Capture the cell that displays the provided text and extract its (X, Y) central coordinate. 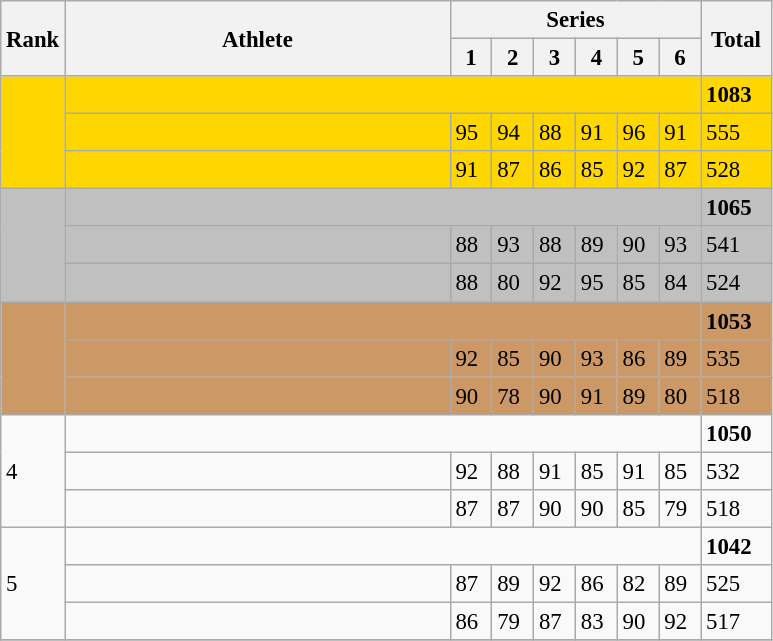
524 (736, 283)
1083 (736, 95)
6 (680, 58)
84 (680, 283)
541 (736, 245)
2 (513, 58)
525 (736, 584)
78 (513, 396)
94 (513, 133)
532 (736, 471)
1053 (736, 321)
1050 (736, 433)
96 (638, 133)
1042 (736, 546)
535 (736, 358)
517 (736, 621)
3 (555, 58)
Series (576, 20)
528 (736, 170)
Total (736, 38)
1065 (736, 208)
555 (736, 133)
83 (596, 621)
1 (471, 58)
82 (638, 584)
Athlete (258, 38)
Rank (33, 38)
